Identify which cell holds the provided text, then report its (x, y) central coordinate. 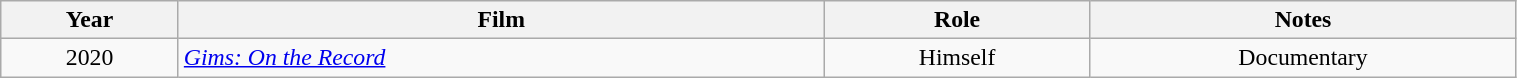
2020 (90, 58)
Role (957, 20)
Year (90, 20)
Himself (957, 58)
Documentary (1303, 58)
Gims: On the Record (501, 58)
Notes (1303, 20)
Film (501, 20)
